Detect which cell encompasses the target text, then output its (x, y) center coordinate. 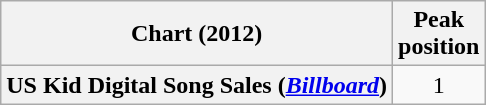
Peakposition (439, 34)
1 (439, 85)
US Kid Digital Song Sales (Billboard) (197, 85)
Chart (2012) (197, 34)
